Find where the given text appears and provide that cell's center as [x, y] coordinate. 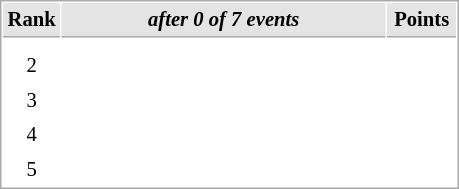
2 [32, 66]
3 [32, 100]
4 [32, 134]
Points [422, 20]
5 [32, 170]
after 0 of 7 events [224, 20]
Rank [32, 20]
